Return [x, y] of the center of cell containing provided text 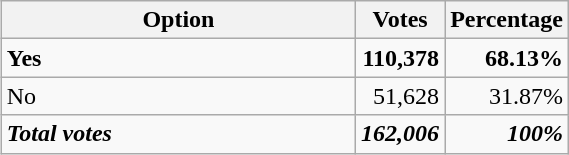
110,378 [400, 58]
Votes [400, 20]
162,006 [400, 134]
No [178, 96]
51,628 [400, 96]
31.87% [507, 96]
Percentage [507, 20]
Option [178, 20]
Total votes [178, 134]
100% [507, 134]
68.13% [507, 58]
Yes [178, 58]
